Scan for the cell matching the given text and deliver its (X, Y) coordinate at center. 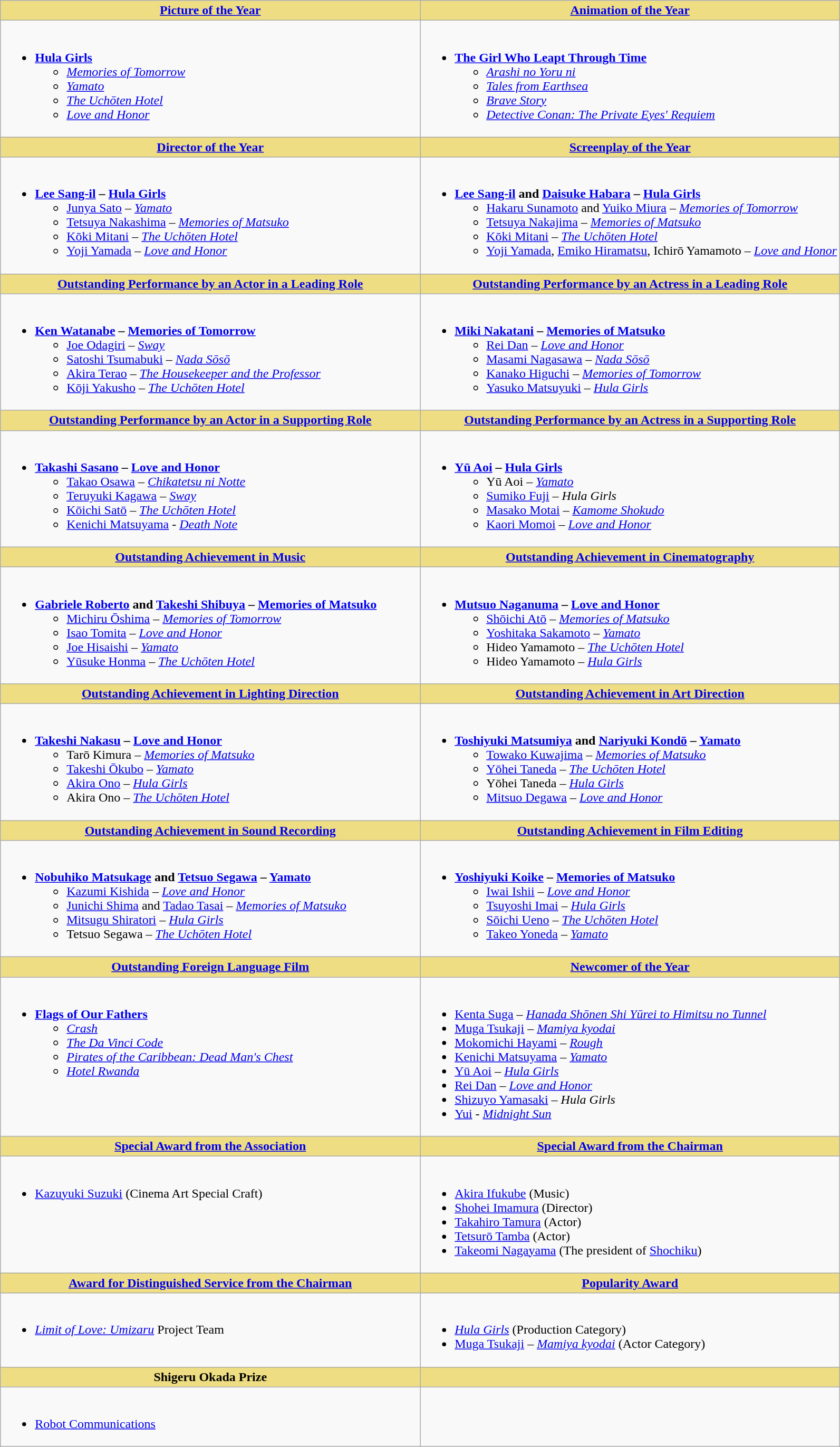
Outstanding Achievement in Music (210, 557)
Screenplay of the Year (630, 147)
Yoshiyuki Koike – Memories of MatsukoIwai Ishii – Love and HonorTsuyoshi Imai – Hula GirlsSōichi Ueno – The Uchōten HotelTakeo Yoneda – Yamato (630, 899)
Picture of the Year (210, 11)
Outstanding Performance by an Actress in a Supporting Role (630, 420)
Outstanding Achievement in Art Direction (630, 693)
Outstanding Achievement in Sound Recording (210, 831)
Hula Girls (Production Category)Muga Tsukaji – Mamiya kyodai (Actor Category) (630, 1330)
Popularity Award (630, 1283)
Hula GirlsMemories of TomorrowYamatoThe Uchōten HotelLove and Honor (210, 79)
Lee Sang-il – Hula GirlsJunya Sato – YamatoTetsuya Nakashima – Memories of MatsukoKōki Mitani – The Uchōten HotelYoji Yamada – Love and Honor (210, 215)
Outstanding Performance by an Actress in a Leading Role (630, 284)
Outstanding Achievement in Cinematography (630, 557)
Outstanding Achievement in Film Editing (630, 831)
Kazuyuki Suzuki (Cinema Art Special Craft) (210, 1215)
Akira Ifukube (Music)Shohei Imamura (Director)Takahiro Tamura (Actor)Tetsurō Tamba (Actor)Takeomi Nagayama (The president of Shochiku) (630, 1215)
Director of the Year (210, 147)
Outstanding Foreign Language Film (210, 967)
Shigeru Okada Prize (210, 1377)
Yū Aoi – Hula GirlsYū Aoi – YamatoSumiko Fuji – Hula GirlsMasako Motai – Kamome ShokudoKaori Momoi – Love and Honor (630, 488)
Robot Communications (210, 1416)
Outstanding Achievement in Lighting Direction (210, 693)
Outstanding Performance by an Actor in a Leading Role (210, 284)
Animation of the Year (630, 11)
Limit of Love: Umizaru Project Team (210, 1330)
Outstanding Performance by an Actor in a Supporting Role (210, 420)
Special Award from the Chairman (630, 1146)
Takeshi Nakasu – Love and HonorTarō Kimura – Memories of MatsukoTakeshi Ōkubo – YamatoAkira Ono – Hula GirlsAkira Ono – The Uchōten Hotel (210, 761)
Takashi Sasano – Love and HonorTakao Osawa – Chikatetsu ni NotteTeruyuki Kagawa – SwayKōichi Satō – The Uchōten HotelKenichi Matsuyama - Death Note (210, 488)
The Girl Who Leapt Through TimeArashi no Yoru niTales from EarthseaBrave StoryDetective Conan: The Private Eyes' Requiem (630, 79)
Newcomer of the Year (630, 967)
Award for Distinguished Service from the Chairman (210, 1283)
Special Award from the Association (210, 1146)
Flags of Our FathersCrashThe Da Vinci CodePirates of the Caribbean: Dead Man's ChestHotel Rwanda (210, 1057)
